Determine the [x, y] coordinate at the center of the cell enclosing the given text.  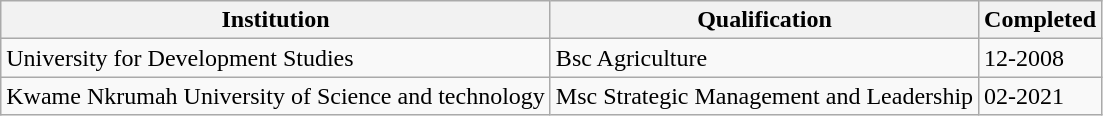
Institution [276, 20]
Qualification [764, 20]
Kwame Nkrumah University of Science and technology [276, 96]
Msc Strategic Management and Leadership [764, 96]
Bsc Agriculture [764, 58]
Completed [1040, 20]
12-2008 [1040, 58]
University for Development Studies [276, 58]
02-2021 [1040, 96]
